Determine the (x, y) coordinate at the center of the cell enclosing the given text.  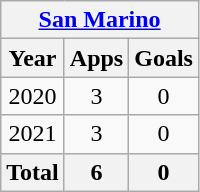
Year (33, 58)
2021 (33, 134)
Goals (164, 58)
Apps (96, 58)
6 (96, 172)
San Marino (100, 20)
2020 (33, 96)
Total (33, 172)
